Extract the [x, y] coordinate from the center of the cell holding the provided text.  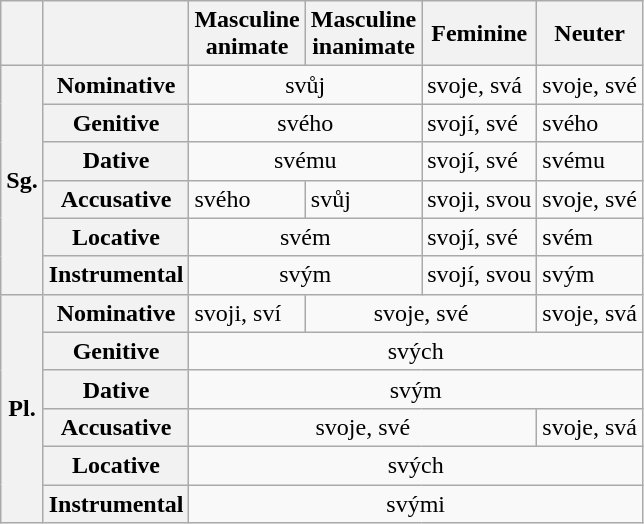
Feminine [480, 34]
Masculineanimate [247, 34]
svoji, sví [247, 313]
Neuter [590, 34]
Pl. [22, 408]
svoji, svou [480, 199]
svojí, svou [480, 275]
Masculineinanimate [363, 34]
svými [416, 503]
Sg. [22, 180]
